Detect which cell encompasses the target text, then output its (X, Y) center coordinate. 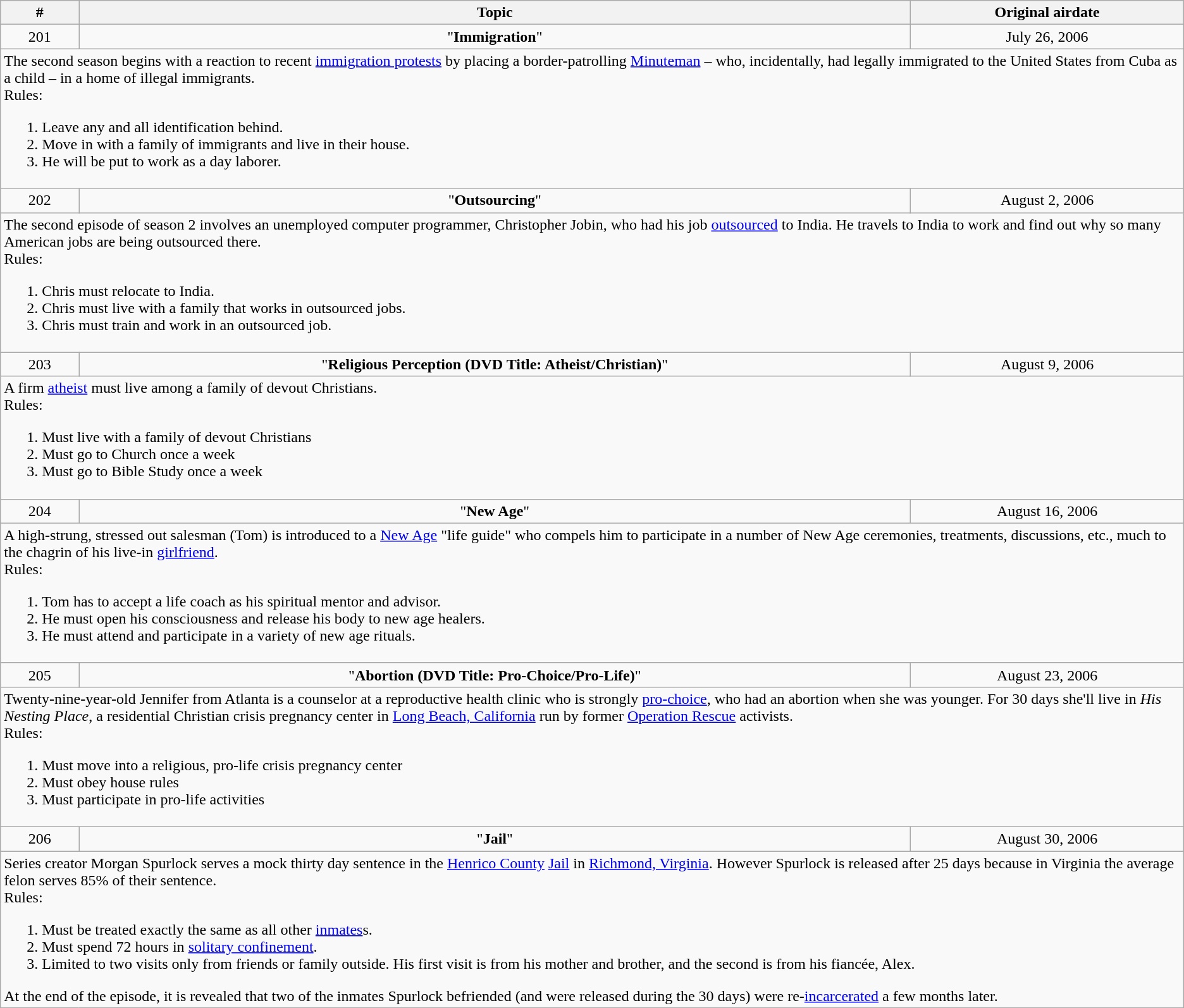
201 (40, 37)
"Jail" (495, 839)
"Outsourcing" (495, 200)
"New Age" (495, 511)
202 (40, 200)
205 (40, 675)
206 (40, 839)
August 23, 2006 (1047, 675)
203 (40, 364)
204 (40, 511)
August 16, 2006 (1047, 511)
"Religious Perception (DVD Title: Atheist/Christian)" (495, 364)
Topic (495, 13)
"Immigration" (495, 37)
August 30, 2006 (1047, 839)
# (40, 13)
Original airdate (1047, 13)
August 9, 2006 (1047, 364)
August 2, 2006 (1047, 200)
"Abortion (DVD Title: Pro-Choice/Pro-Life)" (495, 675)
July 26, 2006 (1047, 37)
